Scan for the cell matching the given text and deliver its (x, y) coordinate at center. 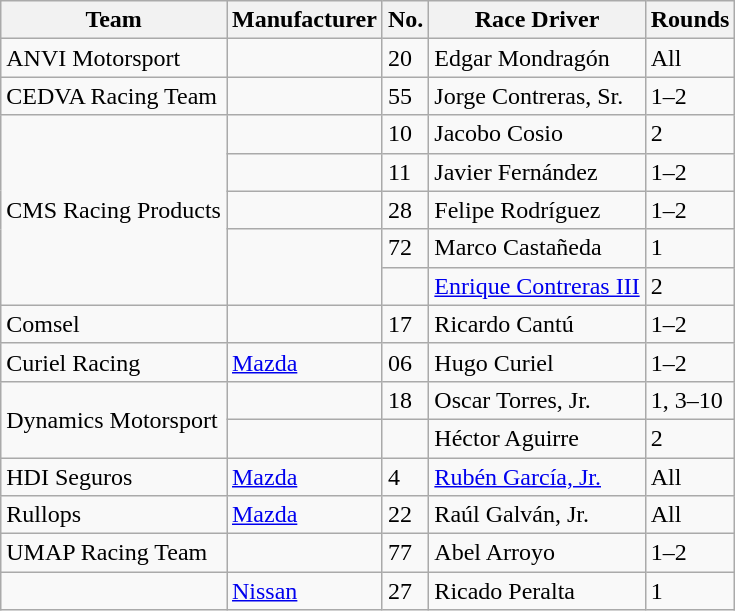
Nissan (304, 591)
CEDVA Racing Team (114, 96)
Oscar Torres, Jr. (537, 400)
10 (405, 134)
Raúl Galván, Jr. (537, 515)
HDI Seguros (114, 477)
Dynamics Motorsport (114, 419)
Rounds (690, 20)
06 (405, 362)
Javier Fernández (537, 172)
55 (405, 96)
Héctor Aguirre (537, 438)
Enrique Contreras III (537, 286)
Race Driver (537, 20)
Marco Castañeda (537, 248)
Rullops (114, 515)
Curiel Racing (114, 362)
27 (405, 591)
Jacobo Cosio (537, 134)
CMS Racing Products (114, 210)
20 (405, 58)
UMAP Racing Team (114, 553)
Ricardo Cantú (537, 324)
72 (405, 248)
Rubén García, Jr. (537, 477)
No. (405, 20)
Manufacturer (304, 20)
4 (405, 477)
77 (405, 553)
Felipe Rodríguez (537, 210)
17 (405, 324)
22 (405, 515)
Ricado Peralta (537, 591)
Edgar Mondragón (537, 58)
Team (114, 20)
Comsel (114, 324)
ANVI Motorsport (114, 58)
11 (405, 172)
Abel Arroyo (537, 553)
28 (405, 210)
18 (405, 400)
1, 3–10 (690, 400)
Hugo Curiel (537, 362)
Jorge Contreras, Sr. (537, 96)
